Capture the cell that displays the provided text and extract its [x, y] central coordinate. 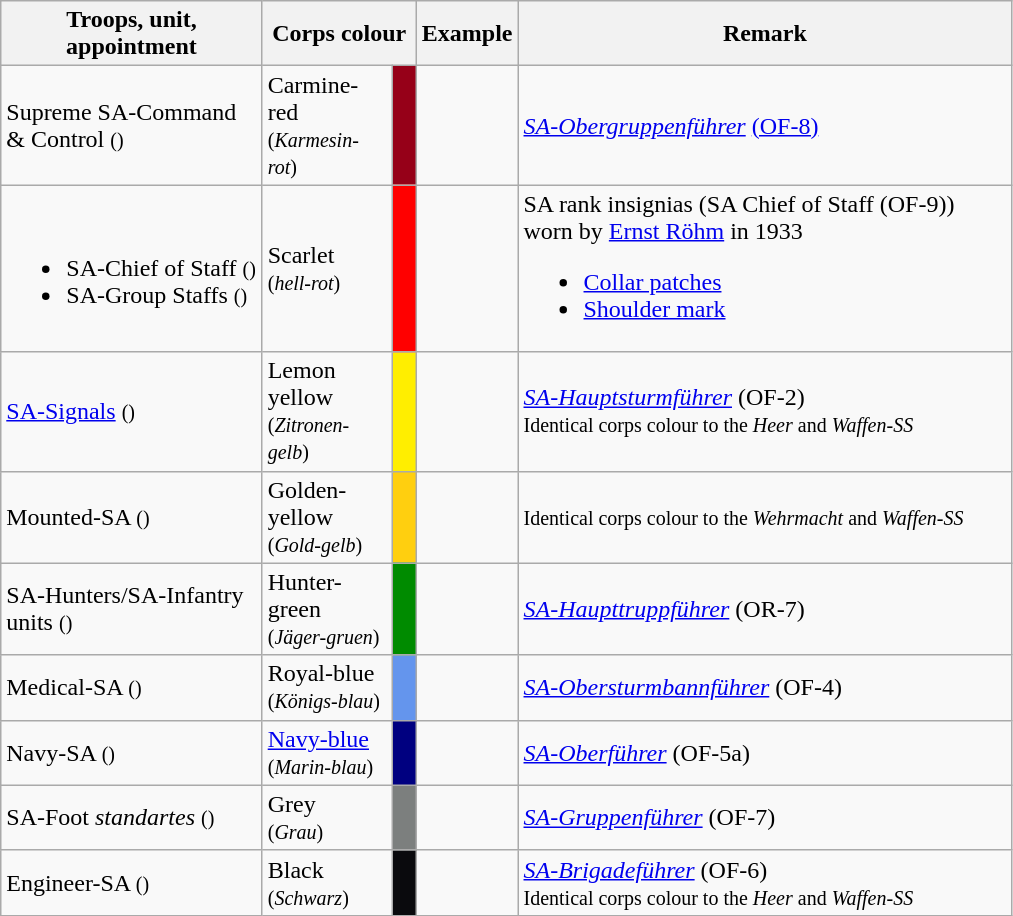
Supreme SA-Command & Control () [132, 126]
Carmine-red(Karmesin-rot) [328, 126]
SA-Hunters/SA-Infantry units () [132, 609]
Navy-SA () [132, 752]
Engineer-SA () [132, 882]
SA-Oberführer (OF-5a) [765, 752]
SA-Hauptsturmführer (OF-2) Identical corps colour to the Heer and Waffen-SS [765, 412]
SA-Foot standartes () [132, 818]
Identical corps colour to the Wehrmacht and Waffen-SS [765, 517]
Corps colour [339, 34]
SA-Haupttruppführer (OR-7) [765, 609]
Example [467, 34]
SA-Chief of Staff ()SA-Group Staffs () [132, 268]
Golden-yellow(Gold-gelb) [328, 517]
Navy-blue(Marin-blau) [328, 752]
SA-Brigadeführer (OF-6)Identical corps colour to the Heer and Waffen-SS [765, 882]
SA-Signals () [132, 412]
Mounted-SA () [132, 517]
Remark [765, 34]
SA-Obergruppenführer (OF-8) [765, 126]
Troops, unit, appointment [132, 34]
SA-Obersturmbannführer (OF-4) [765, 688]
Hunter-green(Jäger-gruen) [328, 609]
SA-Gruppenführer (OF-7) [765, 818]
Scarlet(hell-rot) [328, 268]
Royal-blue(Königs-blau) [328, 688]
SA rank insignias (SA Chief of Staff (OF-9)) worn by Ernst Röhm in 1933Collar patchesShoulder mark [765, 268]
Lemon yellow(Zitronen-gelb) [328, 412]
Black(Schwarz) [328, 882]
Medical-SA () [132, 688]
Grey(Grau) [328, 818]
